Return (X, Y) of the center of cell containing provided text 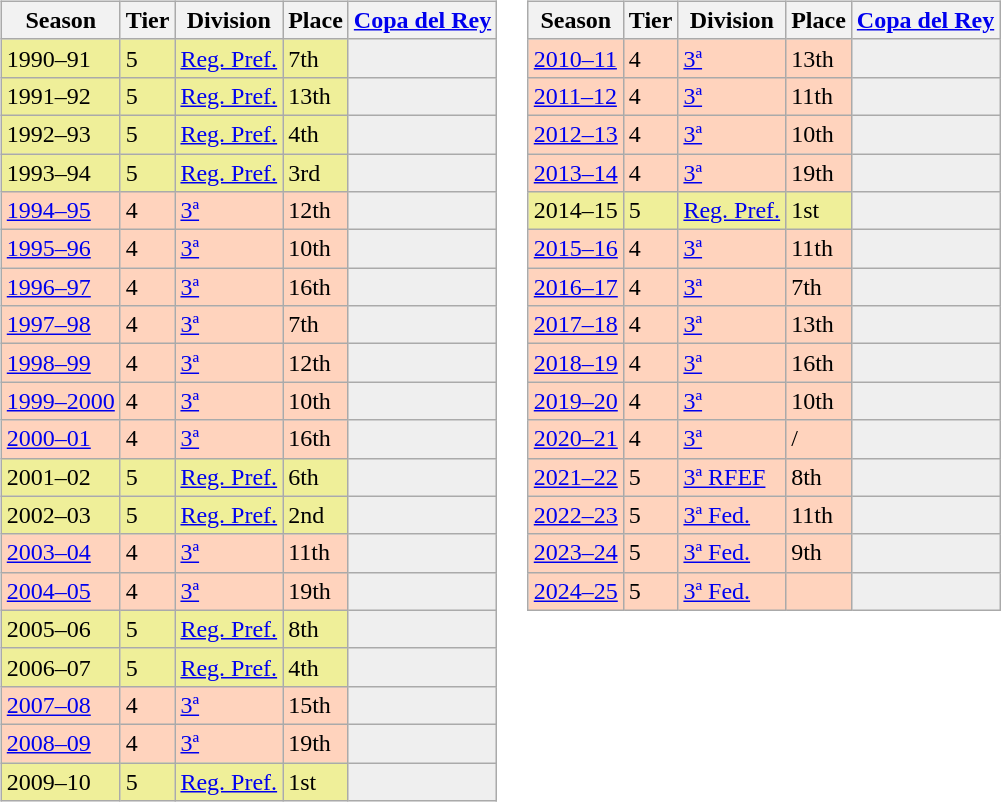
1995–96 (60, 249)
2023–24 (576, 553)
2010–11 (576, 58)
1991–92 (60, 96)
2011–12 (576, 96)
2015–16 (576, 249)
2018–19 (576, 363)
2016–17 (576, 287)
2005–06 (60, 629)
2004–05 (60, 591)
1992–93 (60, 134)
2019–20 (576, 401)
15th (316, 705)
1996–97 (60, 287)
2002–03 (60, 515)
2021–22 (576, 477)
2020–21 (576, 439)
2017–18 (576, 325)
2024–25 (576, 591)
1998–99 (60, 363)
1997–98 (60, 325)
1990–91 (60, 58)
2007–08 (60, 705)
1993–94 (60, 173)
2003–04 (60, 553)
1999–2000 (60, 401)
2012–13 (576, 134)
2008–09 (60, 743)
2009–10 (60, 781)
2022–23 (576, 515)
2014–15 (576, 211)
9th (819, 553)
2006–07 (60, 667)
2001–02 (60, 477)
/ (819, 439)
1994–95 (60, 211)
2013–14 (576, 173)
2000–01 (60, 439)
6th (316, 477)
2nd (316, 515)
3ª RFEF (732, 477)
3rd (316, 173)
